Determine the (X, Y) coordinate at the center of the cell enclosing the given text.  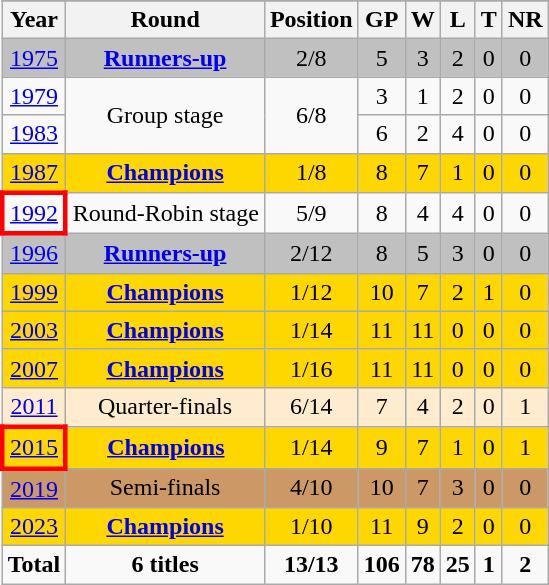
1975 (34, 58)
6 titles (166, 565)
6 (382, 134)
1999 (34, 292)
2/8 (311, 58)
Total (34, 565)
GP (382, 20)
Round (166, 20)
Quarter-finals (166, 407)
2019 (34, 488)
1996 (34, 254)
2023 (34, 527)
1979 (34, 96)
2015 (34, 448)
Semi-finals (166, 488)
1/10 (311, 527)
2007 (34, 368)
2011 (34, 407)
1983 (34, 134)
Group stage (166, 115)
106 (382, 565)
Position (311, 20)
1992 (34, 214)
T (488, 20)
1/8 (311, 173)
6/14 (311, 407)
6/8 (311, 115)
1987 (34, 173)
Year (34, 20)
2003 (34, 330)
13/13 (311, 565)
1/12 (311, 292)
78 (422, 565)
4/10 (311, 488)
W (422, 20)
2/12 (311, 254)
NR (525, 20)
1/16 (311, 368)
Round-Robin stage (166, 214)
25 (458, 565)
5/9 (311, 214)
L (458, 20)
